Capture the cell that displays the provided text and extract its [x, y] central coordinate. 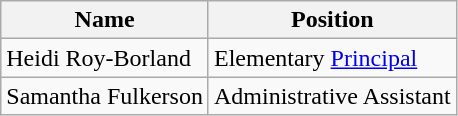
Heidi Roy-Borland [105, 58]
Administrative Assistant [332, 96]
Samantha Fulkerson [105, 96]
Elementary Principal [332, 58]
Name [105, 20]
Position [332, 20]
